Determine the (X, Y) coordinate at the center of the cell enclosing the given text.  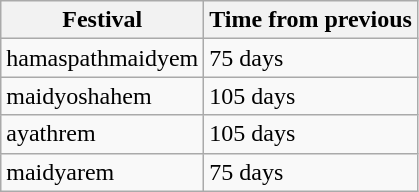
hamaspathmaidyem (102, 58)
maidyoshahem (102, 96)
Festival (102, 20)
Time from previous (311, 20)
ayathrem (102, 134)
maidyarem (102, 172)
